Detect which cell encompasses the target text, then output its (x, y) center coordinate. 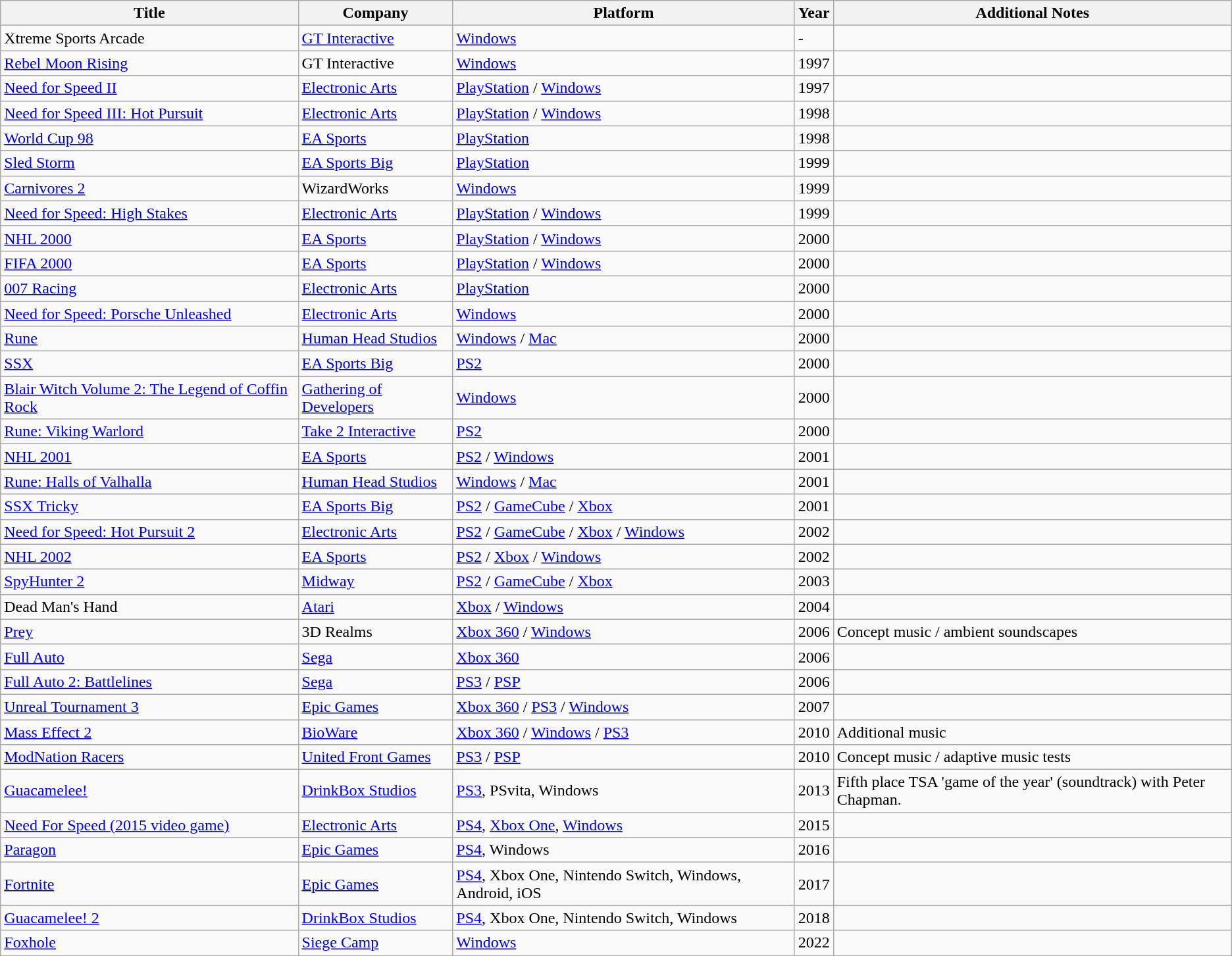
PS4, Xbox One, Nintendo Switch, Windows, Android, iOS (624, 884)
Siege Camp (375, 943)
PS4, Xbox One, Nintendo Switch, Windows (624, 918)
Midway (375, 582)
2013 (813, 791)
- (813, 38)
Paragon (149, 850)
United Front Games (375, 757)
Xbox 360 / Windows (624, 632)
Unreal Tournament 3 (149, 707)
Need for Speed: Porsche Unleashed (149, 314)
Guacamelee! (149, 791)
Dead Man's Hand (149, 607)
Xbox 360 / Windows / PS3 (624, 732)
2015 (813, 825)
Additional music (1032, 732)
Xbox 360 (624, 657)
PS2 / Xbox / Windows (624, 557)
Fortnite (149, 884)
Year (813, 13)
SSX (149, 364)
SSX Tricky (149, 507)
Rebel Moon Rising (149, 63)
ModNation Racers (149, 757)
NHL 2000 (149, 238)
Need for Speed II (149, 88)
SpyHunter 2 (149, 582)
Full Auto (149, 657)
Foxhole (149, 943)
PS4, Xbox One, Windows (624, 825)
Gathering of Developers (375, 397)
Title (149, 13)
Take 2 Interactive (375, 432)
2003 (813, 582)
Rune (149, 339)
Need for Speed III: Hot Pursuit (149, 113)
Mass Effect 2 (149, 732)
Rune: Viking Warlord (149, 432)
Need For Speed (2015 video game) (149, 825)
3D Realms (375, 632)
Xtreme Sports Arcade (149, 38)
2004 (813, 607)
2018 (813, 918)
Full Auto 2: Battlelines (149, 682)
Platform (624, 13)
Prey (149, 632)
2016 (813, 850)
Rune: Halls of Valhalla (149, 482)
Xbox 360 / PS3 / Windows (624, 707)
2022 (813, 943)
Fifth place TSA 'game of the year' (soundtrack) with Peter Chapman. (1032, 791)
Guacamelee! 2 (149, 918)
Concept music / adaptive music tests (1032, 757)
PS4, Windows (624, 850)
NHL 2001 (149, 457)
BioWare (375, 732)
Need for Speed: Hot Pursuit 2 (149, 532)
WizardWorks (375, 188)
PS2 / GameCube / Xbox / Windows (624, 532)
PS3, PSvita, Windows (624, 791)
2017 (813, 884)
Concept music / ambient soundscapes (1032, 632)
2007 (813, 707)
FIFA 2000 (149, 263)
Sled Storm (149, 163)
Need for Speed: High Stakes (149, 213)
Blair Witch Volume 2: The Legend of Coffin Rock (149, 397)
Additional Notes (1032, 13)
World Cup 98 (149, 138)
NHL 2002 (149, 557)
Xbox / Windows (624, 607)
007 Racing (149, 288)
Company (375, 13)
Atari (375, 607)
PS2 / Windows (624, 457)
Carnivores 2 (149, 188)
